Detect which cell encompasses the target text, then output its (x, y) center coordinate. 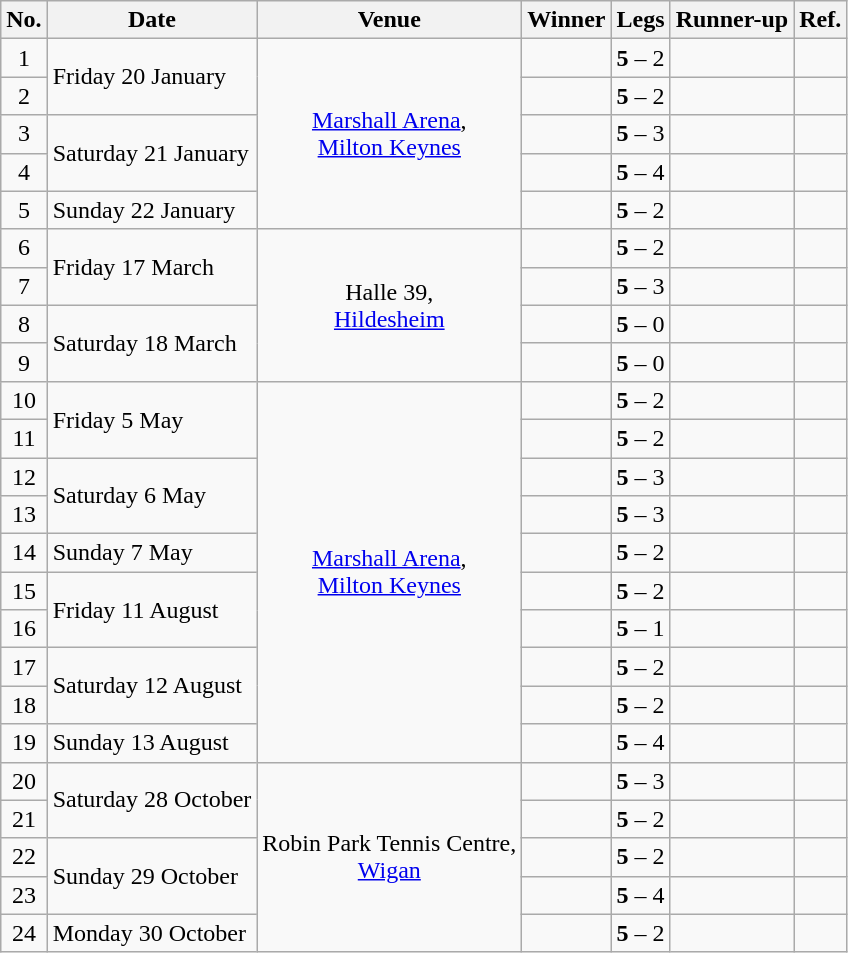
Sunday 29 October (152, 876)
16 (24, 629)
18 (24, 705)
Friday 11 August (152, 610)
9 (24, 362)
15 (24, 591)
24 (24, 933)
Friday 17 March (152, 267)
8 (24, 324)
21 (24, 819)
Friday 20 January (152, 77)
Monday 30 October (152, 933)
22 (24, 857)
Ref. (820, 20)
20 (24, 781)
Saturday 6 May (152, 496)
Saturday 18 March (152, 343)
5 – 1 (640, 629)
Robin Park Tennis Centre, Wigan (390, 857)
13 (24, 515)
Winner (566, 20)
No. (24, 20)
11 (24, 438)
17 (24, 667)
23 (24, 895)
Saturday 28 October (152, 800)
Runner-up (732, 20)
Friday 5 May (152, 419)
Sunday 13 August (152, 743)
Legs (640, 20)
Saturday 12 August (152, 686)
Sunday 22 January (152, 210)
12 (24, 477)
10 (24, 400)
Saturday 21 January (152, 153)
Sunday 7 May (152, 553)
5 (24, 210)
6 (24, 248)
Venue (390, 20)
19 (24, 743)
4 (24, 172)
7 (24, 286)
2 (24, 96)
Date (152, 20)
3 (24, 134)
14 (24, 553)
1 (24, 58)
Halle 39, Hildesheim (390, 305)
